Scan for the cell matching the given text and deliver its (x, y) coordinate at center. 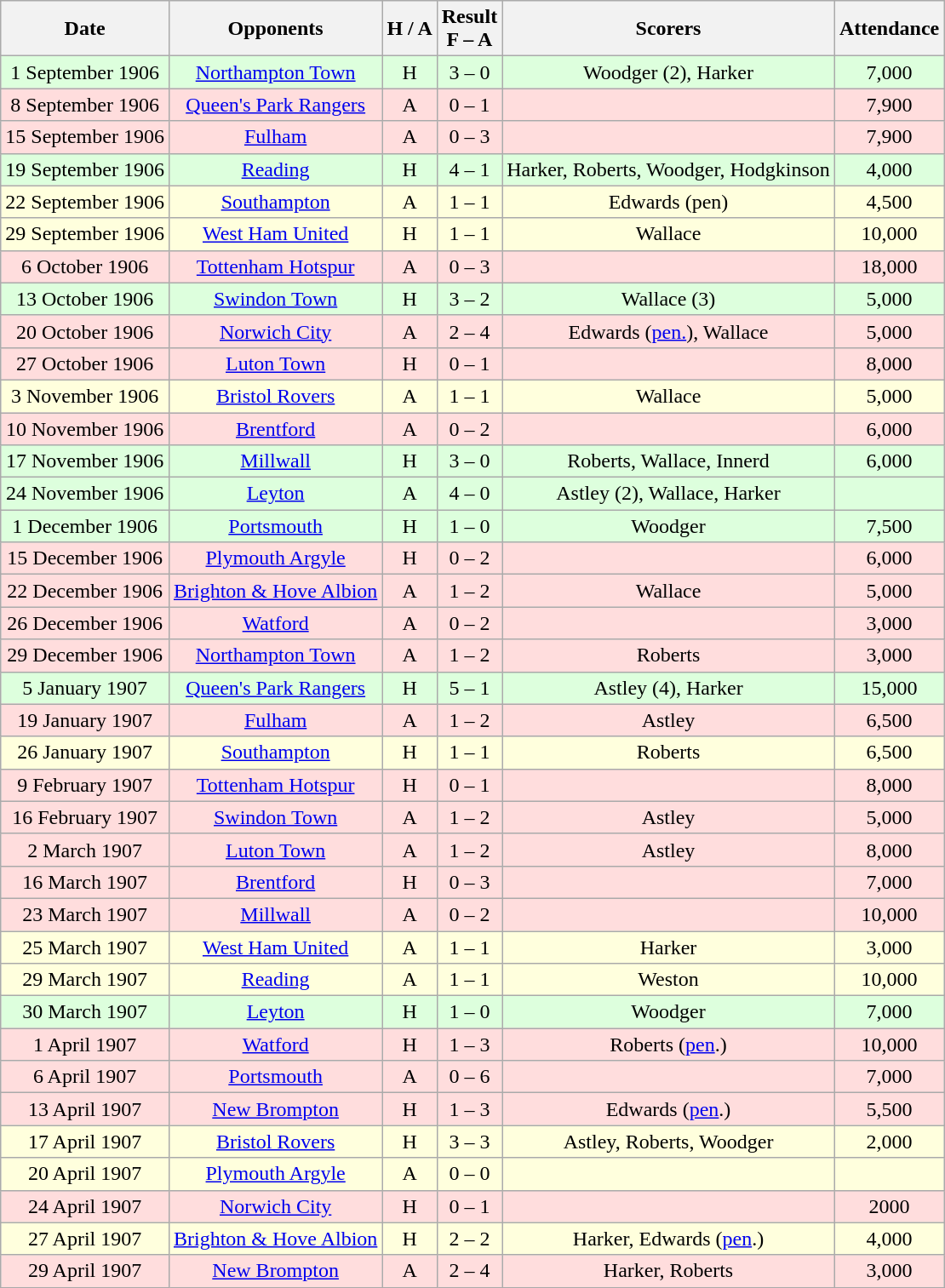
1 April 1907 (85, 1045)
5,500 (889, 1109)
4 – 0 (469, 494)
4,500 (889, 202)
15,000 (889, 688)
8 September 1906 (85, 105)
20 April 1907 (85, 1174)
29 December 1906 (85, 655)
5 – 1 (469, 688)
26 January 1907 (85, 753)
3 – 3 (469, 1142)
22 December 1906 (85, 591)
Woodger (2), Harker (669, 72)
17 April 1907 (85, 1142)
Edwards (pen.) (669, 1109)
27 October 1906 (85, 364)
0 – 6 (469, 1077)
H / A (409, 29)
19 January 1907 (85, 720)
26 December 1906 (85, 623)
Attendance (889, 29)
9 February 1907 (85, 785)
2 March 1907 (85, 850)
24 April 1907 (85, 1206)
Harker, Edwards (pen.) (669, 1239)
Roberts (pen.) (669, 1045)
27 April 1907 (85, 1239)
18,000 (889, 266)
2000 (889, 1206)
16 March 1907 (85, 882)
Astley (2), Wallace, Harker (669, 494)
Scorers (669, 29)
Opponents (275, 29)
Roberts, Wallace, Innerd (669, 461)
4 – 1 (469, 169)
29 April 1907 (85, 1271)
17 November 1906 (85, 461)
Edwards (pen.), Wallace (669, 331)
Astley (4), Harker (669, 688)
2,000 (889, 1142)
Astley, Roberts, Woodger (669, 1142)
Harker (669, 947)
5 January 1907 (85, 688)
13 April 1907 (85, 1109)
6 April 1907 (85, 1077)
20 October 1906 (85, 331)
Weston (669, 980)
23 March 1907 (85, 914)
1 September 1906 (85, 72)
15 December 1906 (85, 558)
3 – 2 (469, 299)
19 September 1906 (85, 169)
2 – 2 (469, 1239)
6 October 1906 (85, 266)
22 September 1906 (85, 202)
30 March 1907 (85, 1012)
29 March 1907 (85, 980)
25 March 1907 (85, 947)
29 September 1906 (85, 234)
Harker, Roberts (669, 1271)
0 – 0 (469, 1174)
16 February 1907 (85, 817)
15 September 1906 (85, 137)
Wallace (3) (669, 299)
Date (85, 29)
3 November 1906 (85, 396)
1 December 1906 (85, 526)
13 October 1906 (85, 299)
Edwards (pen) (669, 202)
ResultF – A (469, 29)
7,500 (889, 526)
24 November 1906 (85, 494)
10 November 1906 (85, 428)
Harker, Roberts, Woodger, Hodgkinson (669, 169)
